Search for the cell housing the specified text and yield its [x, y] center coordinate. 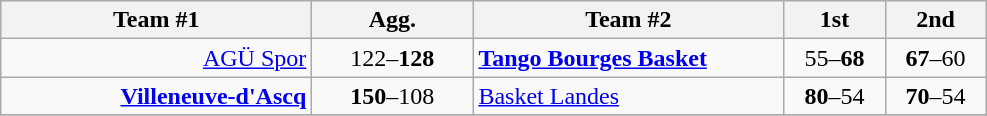
150–108 [392, 96]
Agg. [392, 20]
55–68 [834, 58]
Basket Landes [628, 96]
Villeneuve-d'Ascq [156, 96]
AGÜ Spor [156, 58]
80–54 [834, 96]
2nd [936, 20]
1st [834, 20]
67–60 [936, 58]
Team #1 [156, 20]
122–128 [392, 58]
70–54 [936, 96]
Team #2 [628, 20]
Tango Bourges Basket [628, 58]
